Detect which cell encompasses the target text, then output its [x, y] center coordinate. 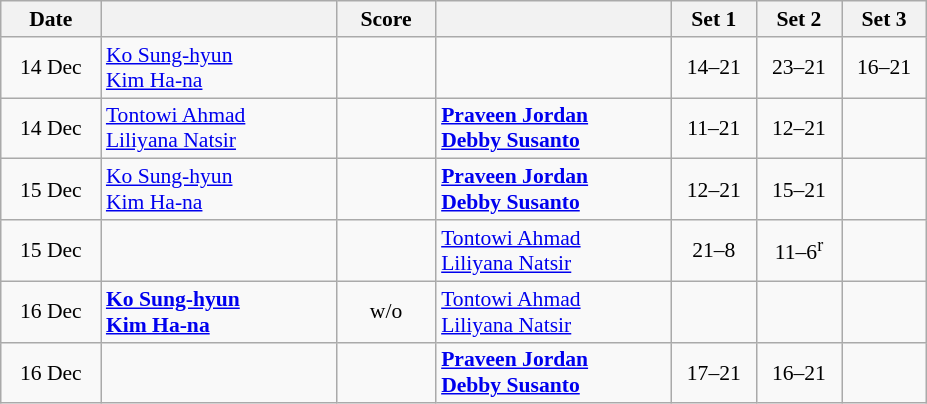
Score [386, 19]
17–21 [714, 372]
11–21 [714, 128]
Date [51, 19]
14–21 [714, 68]
w/o [386, 312]
Set 2 [798, 19]
23–21 [798, 68]
21–8 [714, 250]
11–6r [798, 250]
15–21 [798, 190]
Set 3 [884, 19]
Set 1 [714, 19]
